Locate the cell with the specified text and output its (X, Y) center coordinate. 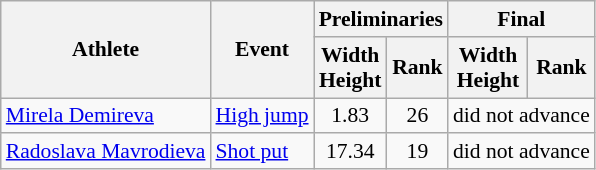
17.34 (350, 152)
19 (418, 152)
High jump (262, 116)
Radoslava Mavrodieva (106, 152)
Event (262, 50)
Athlete (106, 50)
Shot put (262, 152)
Final (522, 19)
Preliminaries (381, 19)
1.83 (350, 116)
26 (418, 116)
Mirela Demireva (106, 116)
